Detect which cell encompasses the target text, then output its [x, y] center coordinate. 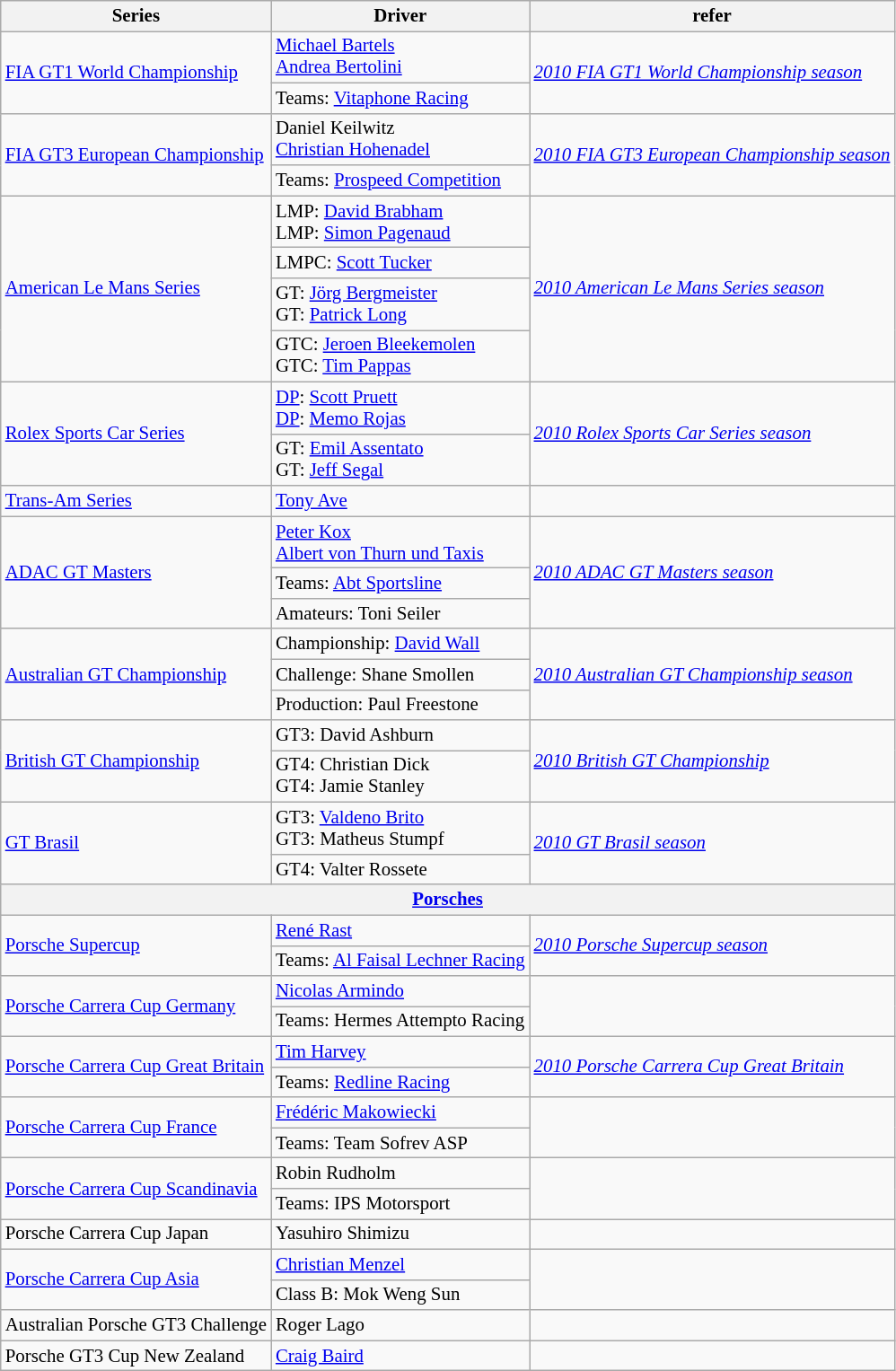
GT4: Christian DickGT4: Jamie Stanley [400, 777]
LMPC: Scott Tucker [400, 263]
2010 Australian GT Championship season [713, 674]
GT3: David Ashburn [400, 735]
LMP: David Brabham LMP: Simon Pagenaud [400, 222]
GT: Emil AssentatoGT: Jeff Segal [400, 460]
Australian Porsche GT3 Challenge [136, 1325]
Porsche Carrera Cup Japan [136, 1235]
Porsche Carrera Cup France [136, 1128]
Porsche Supercup [136, 945]
Yasuhiro Shimizu [400, 1235]
2010 Porsche Carrera Cup Great Britain [713, 1067]
Christian Menzel [400, 1264]
DP: Scott PruettDP: Memo Rojas [400, 408]
Championship: David Wall [400, 644]
2010 FIA GT3 European Championship season [713, 154]
Craig Baird [400, 1356]
Porsche Carrera Cup Germany [136, 1006]
Frédéric Makowiecki [400, 1112]
ADAC GT Masters [136, 573]
Tim Harvey [400, 1051]
Porsche Carrera Cup Great Britain [136, 1067]
Nicolas Armindo [400, 991]
Class B: Mok Weng Sun [400, 1295]
Teams: Redline Racing [400, 1082]
Production: Paul Freestone [400, 705]
refer [713, 16]
Michael Bartels Andrea Bertolini [400, 57]
Teams: Prospeed Competition [400, 180]
Amateurs: Toni Seiler [400, 613]
Daniel Keilwitz Christian Hohenadel [400, 139]
FIA GT3 European Championship [136, 154]
Peter Kox Albert von Thurn und Taxis [400, 542]
Teams: IPS Motorsport [400, 1204]
2010 British GT Championship [713, 761]
FIA GT1 World Championship [136, 72]
2010 FIA GT1 World Championship season [713, 72]
Roger Lago [400, 1325]
Australian GT Championship [136, 674]
2010 ADAC GT Masters season [713, 573]
Teams: Al Faisal Lechner Racing [400, 961]
Teams: Vitaphone Racing [400, 98]
GT Brasil [136, 844]
2010 American Le Mans Series season [713, 289]
Teams: Team Sofrev ASP [400, 1143]
Porsches [448, 900]
2010 Rolex Sports Car Series season [713, 434]
2010 Porsche Supercup season [713, 945]
Teams: Abt Sportsline [400, 584]
Challenge: Shane Smollen [400, 674]
Porsche GT3 Cup New Zealand [136, 1356]
American Le Mans Series [136, 289]
Series [136, 16]
Porsche Carrera Cup Scandinavia [136, 1189]
Porsche Carrera Cup Asia [136, 1279]
Tony Ave [400, 501]
British GT Championship [136, 761]
Robin Rudholm [400, 1173]
2010 GT Brasil season [713, 844]
GTC: Jeroen Bleekemolen GTC: Tim Pappas [400, 356]
René Rast [400, 930]
Driver [400, 16]
Rolex Sports Car Series [136, 434]
GT3: Valdeno Brito GT3: Matheus Stumpf [400, 829]
Trans-Am Series [136, 501]
GT: Jörg Bergmeister GT: Patrick Long [400, 304]
Teams: Hermes Attempto Racing [400, 1022]
GT4: Valter Rossete [400, 869]
